Scan for the cell matching the given text and deliver its [X, Y] coordinate at center. 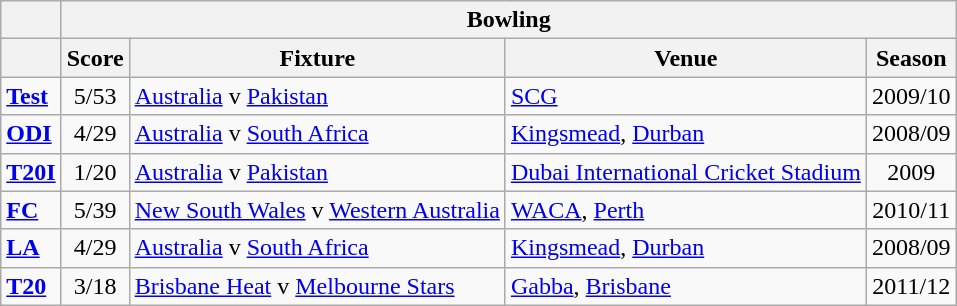
T20I [31, 172]
Score [95, 58]
LA [31, 248]
Gabba, Brisbane [686, 286]
FC [31, 210]
5/53 [95, 96]
5/39 [95, 210]
1/20 [95, 172]
ODI [31, 134]
3/18 [95, 286]
Season [911, 58]
WACA, Perth [686, 210]
Fixture [317, 58]
T20 [31, 286]
Venue [686, 58]
Test [31, 96]
Dubai International Cricket Stadium [686, 172]
New South Wales v Western Australia [317, 210]
SCG [686, 96]
2011/12 [911, 286]
2009/10 [911, 96]
Brisbane Heat v Melbourne Stars [317, 286]
2009 [911, 172]
2010/11 [911, 210]
Bowling [508, 20]
